Determine the [X, Y] coordinate at the center of the cell enclosing the given text.  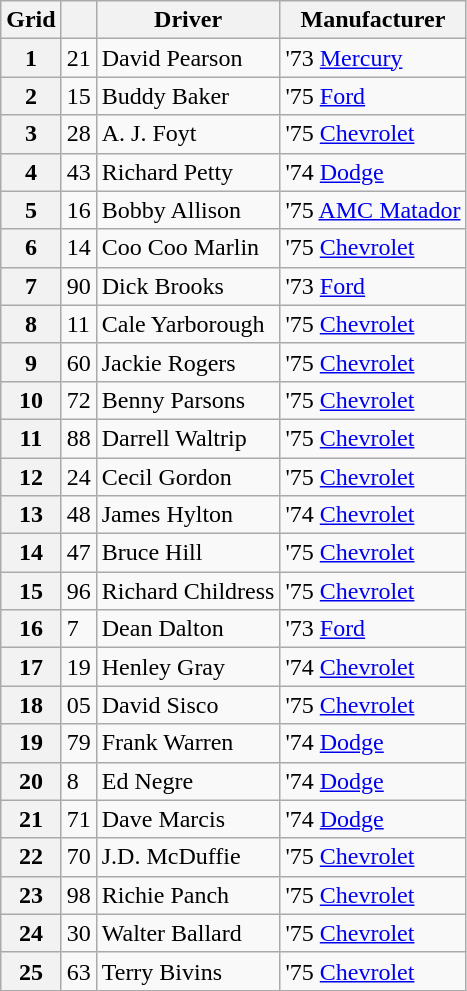
Richard Petty [188, 172]
'75 Ford [373, 96]
5 [31, 210]
6 [31, 248]
25 [31, 971]
Dick Brooks [188, 286]
79 [78, 743]
3 [31, 134]
71 [78, 819]
Dave Marcis [188, 819]
96 [78, 591]
'75 AMC Matador [373, 210]
James Hylton [188, 515]
J.D. McDuffie [188, 857]
05 [78, 705]
Driver [188, 20]
Manufacturer [373, 20]
Richie Panch [188, 895]
Grid [31, 20]
48 [78, 515]
Benny Parsons [188, 400]
20 [31, 781]
9 [31, 362]
17 [31, 667]
90 [78, 286]
Terry Bivins [188, 971]
Ed Negre [188, 781]
28 [78, 134]
1 [31, 58]
A. J. Foyt [188, 134]
47 [78, 553]
Jackie Rogers [188, 362]
22 [31, 857]
2 [31, 96]
Cale Yarborough [188, 324]
Bruce Hill [188, 553]
63 [78, 971]
Darrell Waltrip [188, 438]
30 [78, 933]
88 [78, 438]
David Sisco [188, 705]
Buddy Baker [188, 96]
72 [78, 400]
12 [31, 477]
10 [31, 400]
23 [31, 895]
Henley Gray [188, 667]
David Pearson [188, 58]
60 [78, 362]
18 [31, 705]
13 [31, 515]
70 [78, 857]
Richard Childress [188, 591]
Coo Coo Marlin [188, 248]
43 [78, 172]
Dean Dalton [188, 629]
Bobby Allison [188, 210]
Cecil Gordon [188, 477]
4 [31, 172]
'73 Mercury [373, 58]
Frank Warren [188, 743]
98 [78, 895]
Walter Ballard [188, 933]
